Return the (X, Y) coordinate for the center point of the cell that contains the specified text.  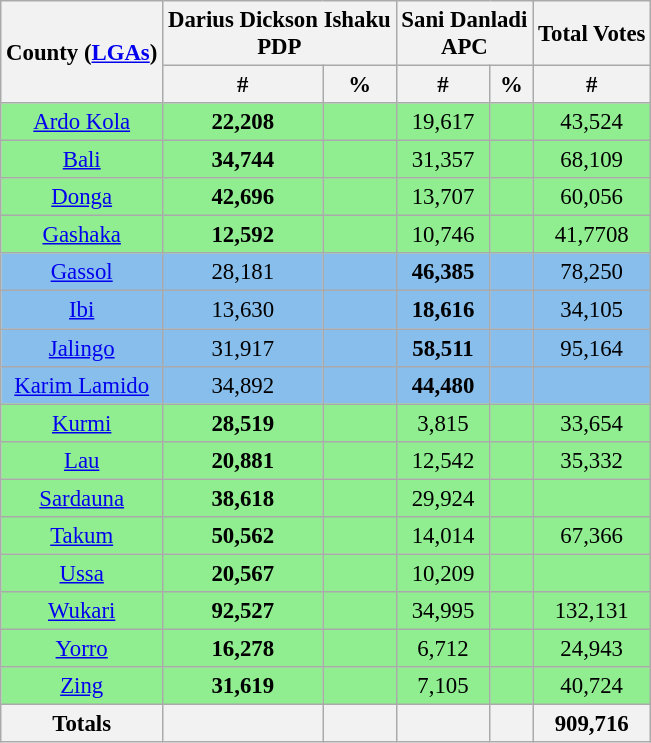
Sardauna (82, 498)
16,278 (243, 648)
24,943 (592, 648)
35,332 (592, 460)
31,619 (243, 686)
31,357 (443, 160)
92,527 (243, 611)
43,524 (592, 122)
3,815 (443, 423)
10,746 (443, 235)
Donga (82, 197)
33,654 (592, 423)
50,562 (243, 536)
29,924 (443, 498)
34,892 (243, 385)
Darius Dickson IshakuPDP (280, 34)
Totals (82, 724)
Lau (82, 460)
County (LGAs) (82, 52)
40,724 (592, 686)
6,712 (443, 648)
58,511 (443, 348)
42,696 (243, 197)
Ibi (82, 310)
Gashaka (82, 235)
Takum (82, 536)
46,385 (443, 273)
13,630 (243, 310)
Jalingo (82, 348)
7,105 (443, 686)
60,056 (592, 197)
Karim Lamido (82, 385)
38,618 (243, 498)
Sani DanladiAPC (464, 34)
95,164 (592, 348)
22,208 (243, 122)
Yorro (82, 648)
12,542 (443, 460)
Kurmi (82, 423)
67,366 (592, 536)
41,7708 (592, 235)
20,567 (243, 573)
20,881 (243, 460)
Total Votes (592, 34)
34,105 (592, 310)
Bali (82, 160)
Ussa (82, 573)
18,616 (443, 310)
34,995 (443, 611)
Wukari (82, 611)
28,519 (243, 423)
13,707 (443, 197)
Gassol (82, 273)
34,744 (243, 160)
14,014 (443, 536)
28,181 (243, 273)
78,250 (592, 273)
19,617 (443, 122)
31,917 (243, 348)
44,480 (443, 385)
Zing (82, 686)
Ardo Kola (82, 122)
909,716 (592, 724)
132,131 (592, 611)
68,109 (592, 160)
10,209 (443, 573)
12,592 (243, 235)
